Determine the [X, Y] coordinate at the center of the cell enclosing the given text.  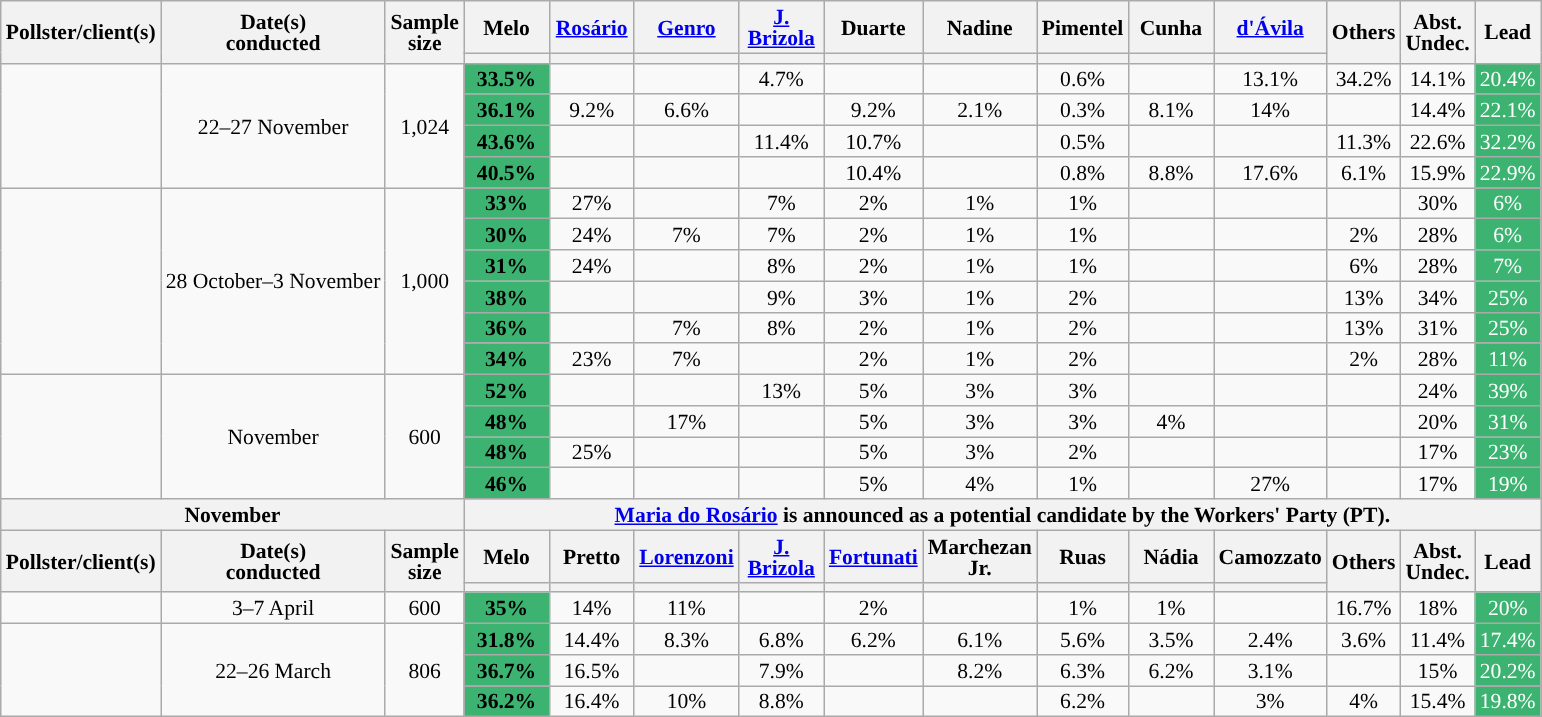
20.2% [1508, 670]
43.6% [506, 142]
16.4% [592, 702]
3–7 April [274, 608]
4.7% [782, 78]
6.6% [686, 110]
15.4% [1437, 702]
32.2% [1508, 142]
Nádia [1170, 556]
52% [506, 390]
15% [1437, 670]
Nadine [980, 27]
31.8% [506, 640]
Pretto [592, 556]
10.7% [874, 142]
Marchezan Jr. [980, 556]
0.8% [1083, 172]
16.5% [592, 670]
7.9% [782, 670]
806 [424, 670]
6.3% [1083, 670]
Pimentel [1083, 27]
0.3% [1083, 110]
19% [1508, 484]
20.4% [1508, 78]
33.5% [506, 78]
1,000 [424, 282]
22.9% [1508, 172]
17.4% [1508, 640]
0.5% [1083, 142]
8.3% [686, 640]
Camozzato [1270, 556]
2.4% [1270, 640]
Maria do Rosário is announced as a potential candidate by the Workers' Party (PT). [1002, 514]
28 October–3 November [274, 282]
Rosário [592, 27]
10% [686, 702]
1,024 [424, 125]
13.1% [1270, 78]
14.1% [1437, 78]
22.6% [1437, 142]
46% [506, 484]
36.7% [506, 670]
36.2% [506, 702]
18% [1437, 608]
40.5% [506, 172]
5.6% [1083, 640]
16.7% [1364, 608]
19.8% [1508, 702]
15.9% [1437, 172]
3.1% [1270, 670]
Cunha [1170, 27]
Fortunati [874, 556]
9% [782, 296]
39% [1508, 390]
10.4% [874, 172]
Lorenzoni [686, 556]
8.1% [1170, 110]
35% [506, 608]
22–26 March [274, 670]
0.6% [1083, 78]
38% [506, 296]
Genro [686, 27]
8.2% [980, 670]
17.6% [1270, 172]
2.1% [980, 110]
36% [506, 328]
3.6% [1364, 640]
36.1% [506, 110]
22–27 November [274, 125]
3.5% [1170, 640]
Duarte [874, 27]
Ruas [1083, 556]
6.8% [782, 640]
d'Ávila [1270, 27]
11.3% [1364, 142]
22.1% [1508, 110]
33% [506, 204]
34.2% [1364, 78]
